Return the (x, y) coordinate for the center point of the cell that contains the specified text.  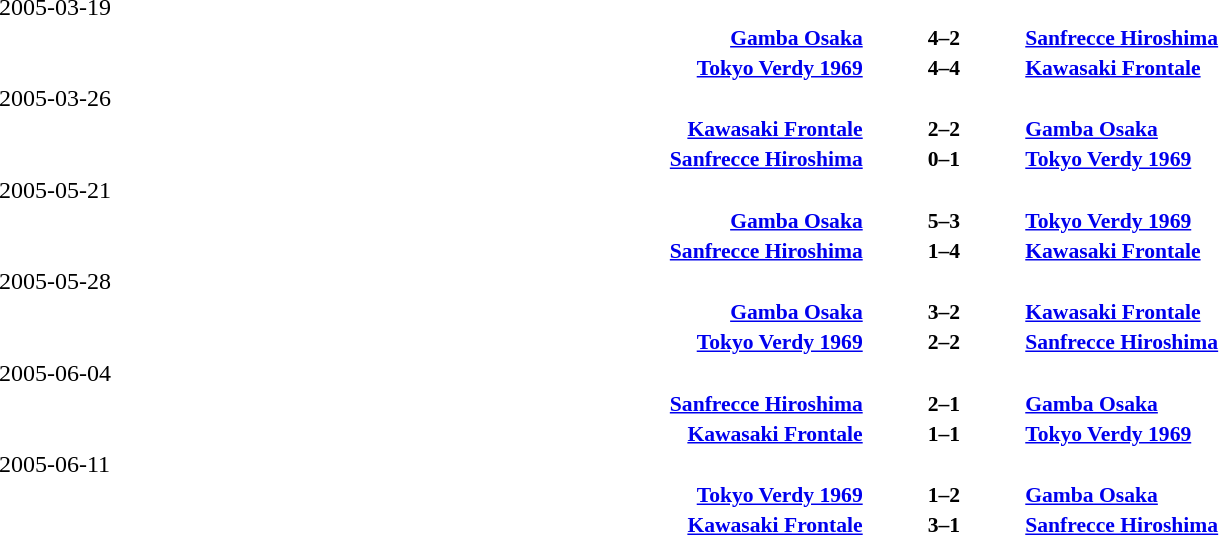
4–4 (944, 68)
2–1 (944, 404)
4–2 (944, 38)
1–1 (944, 434)
3–2 (944, 312)
5–3 (944, 220)
1–4 (944, 250)
0–1 (944, 159)
1–2 (944, 495)
